Capture the cell that displays the provided text and extract its [x, y] central coordinate. 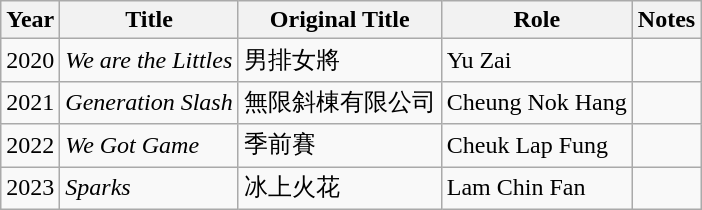
Year [30, 20]
男排女將 [340, 60]
Notes [666, 20]
Role [536, 20]
Sparks [149, 188]
Yu Zai [536, 60]
Title [149, 20]
We are the Littles [149, 60]
Cheung Nok Hang [536, 102]
2022 [30, 146]
Lam Chin Fan [536, 188]
Generation Slash [149, 102]
2021 [30, 102]
無限斜棟有限公司 [340, 102]
2020 [30, 60]
Cheuk Lap Fung [536, 146]
We Got Game [149, 146]
冰上火花 [340, 188]
季前賽 [340, 146]
Original Title [340, 20]
2023 [30, 188]
